Search for the cell housing the specified text and yield its [X, Y] center coordinate. 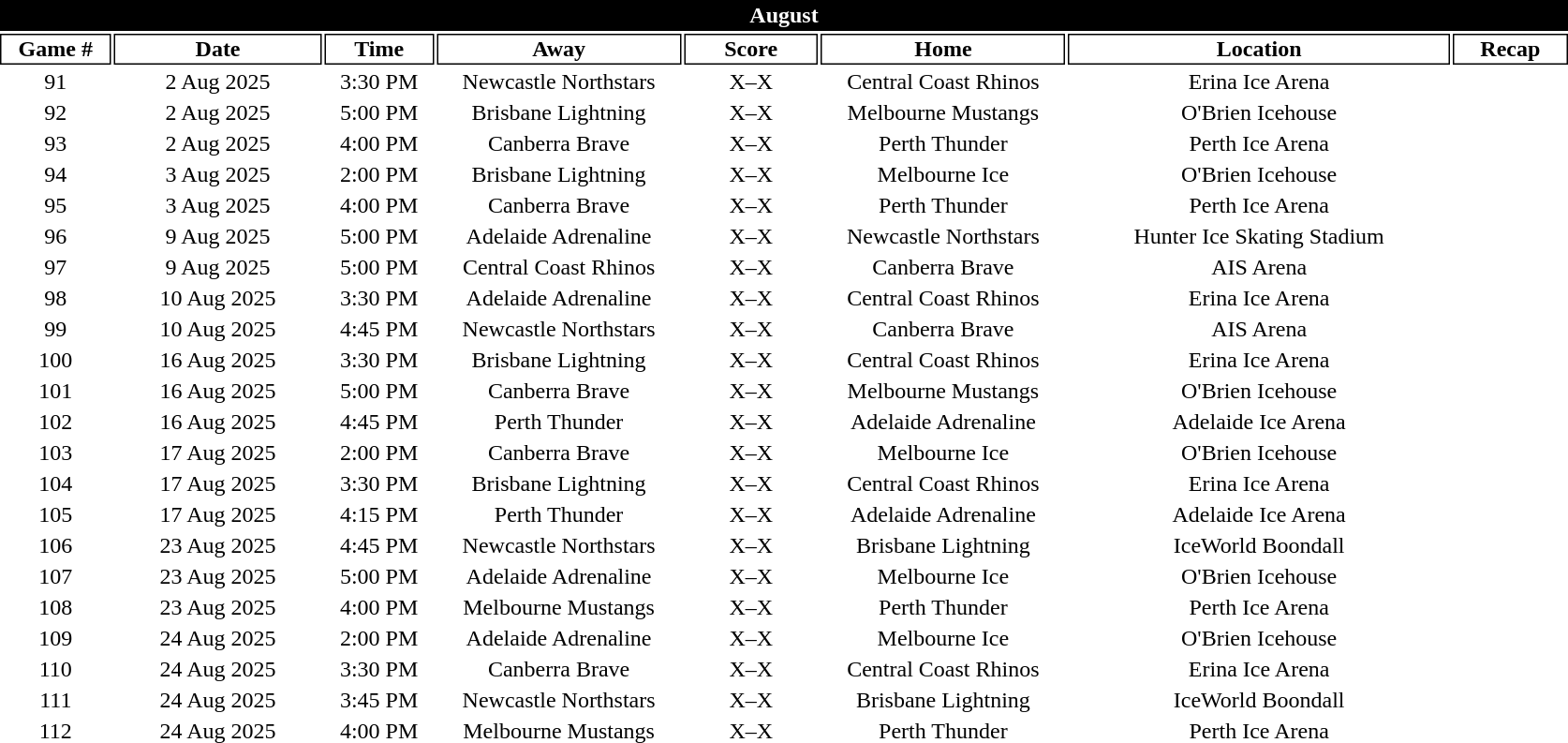
Location [1259, 49]
4:15 PM [379, 514]
95 [56, 205]
Game # [56, 49]
Date [218, 49]
97 [56, 267]
104 [56, 483]
93 [56, 143]
107 [56, 576]
105 [56, 514]
Recap [1510, 49]
August [784, 15]
Away [559, 49]
3:45 PM [379, 700]
100 [56, 360]
92 [56, 112]
110 [56, 669]
106 [56, 545]
91 [56, 82]
94 [56, 174]
109 [56, 638]
101 [56, 391]
98 [56, 298]
102 [56, 422]
96 [56, 236]
Time [379, 49]
108 [56, 607]
Hunter Ice Skating Stadium [1259, 236]
Score [751, 49]
99 [56, 329]
111 [56, 700]
Home [943, 49]
103 [56, 453]
